Determine the [X, Y] coordinate at the center of the cell enclosing the given text.  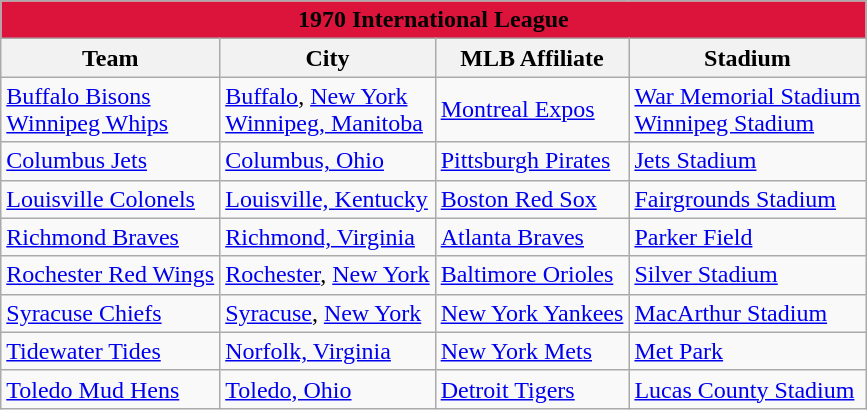
Louisville, Kentucky [328, 199]
MLB Affiliate [532, 58]
Toledo, Ohio [328, 389]
Pittsburgh Pirates [532, 161]
Syracuse, New York [328, 313]
Parker Field [748, 237]
Montreal Expos [532, 110]
Columbus Jets [110, 161]
Detroit Tigers [532, 389]
Columbus, Ohio [328, 161]
Atlanta Braves [532, 237]
1970 International League [434, 20]
New York Yankees [532, 313]
City [328, 58]
Baltimore Orioles [532, 275]
Jets Stadium [748, 161]
Met Park [748, 351]
Norfolk, Virginia [328, 351]
Tidewater Tides [110, 351]
Rochester, New York [328, 275]
Fairgrounds Stadium [748, 199]
Syracuse Chiefs [110, 313]
Boston Red Sox [532, 199]
Stadium [748, 58]
MacArthur Stadium [748, 313]
Toledo Mud Hens [110, 389]
Team [110, 58]
Buffalo, New York Winnipeg, Manitoba [328, 110]
Rochester Red Wings [110, 275]
Richmond, Virginia [328, 237]
Louisville Colonels [110, 199]
War Memorial Stadium Winnipeg Stadium [748, 110]
Lucas County Stadium [748, 389]
Buffalo Bisons Winnipeg Whips [110, 110]
Richmond Braves [110, 237]
New York Mets [532, 351]
Silver Stadium [748, 275]
